Pinpoint the cell where the given text exists, returning its (x, y) midpoint coordinate. 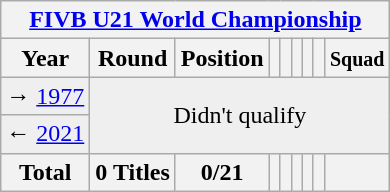
← 2021 (46, 134)
→ 1977 (46, 96)
Year (46, 58)
Round (133, 58)
Didn't qualify (240, 115)
Squad (357, 58)
Total (46, 172)
FIVB U21 World Championship (196, 20)
Position (222, 58)
0 Titles (133, 172)
0/21 (222, 172)
